Output the (X, Y) coordinate of the center of the cell containing the given text.  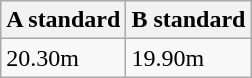
A standard (64, 20)
B standard (188, 20)
20.30m (64, 58)
19.90m (188, 58)
